Provide the (x, y) coordinate of the cell's center where the given text is located.  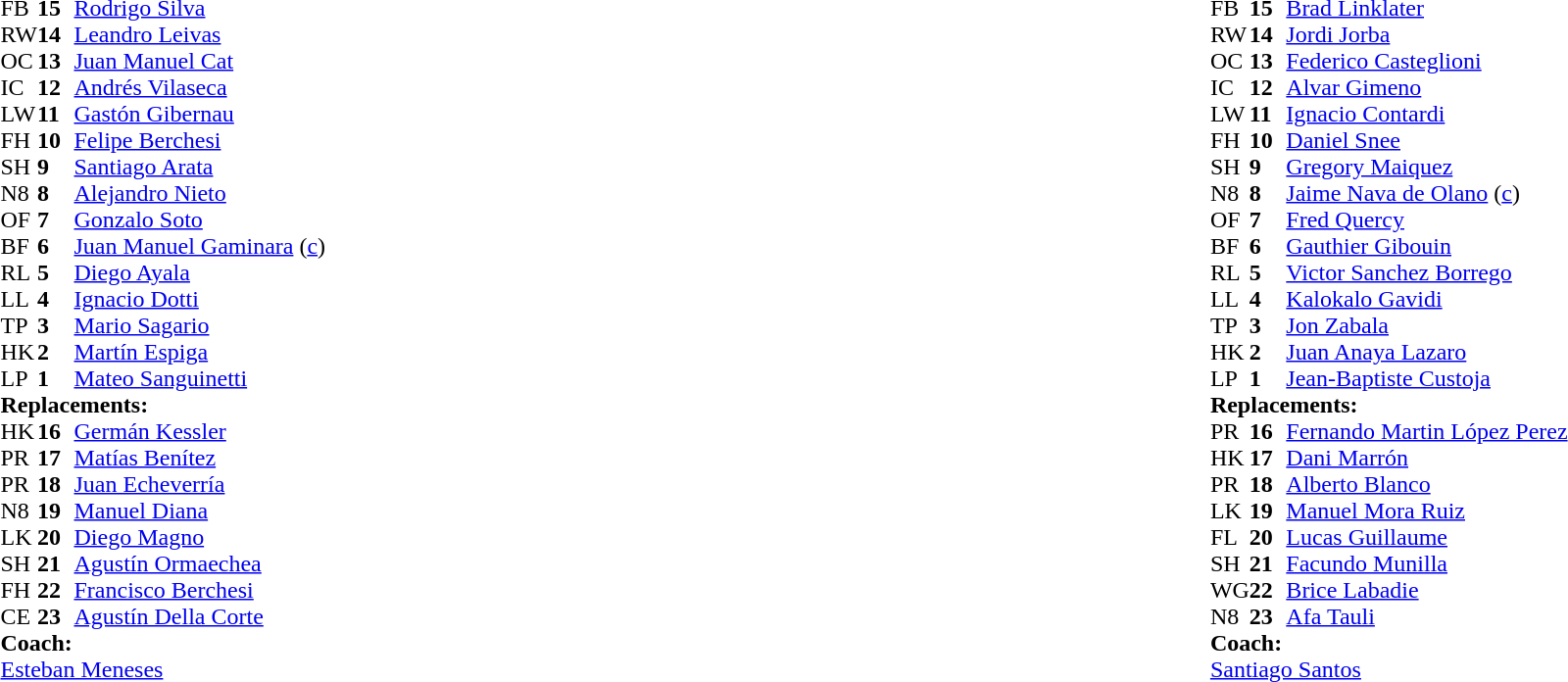
Dani Marrón (1427, 459)
Jordi Jorba (1427, 35)
Manuel Mora Ruiz (1427, 511)
CE (19, 617)
Jon Zabala (1427, 325)
Lucas Guillaume (1427, 537)
Afa Tauli (1427, 617)
Mario Sagario (200, 325)
Fernando Martin López Perez (1427, 431)
Victor Sanchez Borrego (1427, 272)
Agustín Della Corte (200, 617)
Matías Benítez (200, 459)
Daniel Snee (1427, 141)
Santiago Arata (200, 167)
Gastón Gibernau (200, 114)
Juan Manuel Gaminara (c) (200, 247)
Francisco Berchesi (200, 590)
Alejandro Nieto (200, 194)
Diego Ayala (200, 272)
Leandro Leivas (200, 35)
Juan Echeverría (200, 484)
Manuel Diana (200, 511)
Juan Manuel Cat (200, 61)
Germán Kessler (200, 431)
WG (1230, 590)
Gauthier Gibouin (1427, 247)
Juan Anaya Lazaro (1427, 353)
Felipe Berchesi (200, 141)
Jaime Nava de Olano (c) (1427, 194)
Jean-Baptiste Custoja (1427, 378)
Kalokalo Gavidi (1427, 300)
Andrés Vilaseca (200, 88)
Ignacio Contardi (1427, 114)
Brice Labadie (1427, 590)
Facundo Munilla (1427, 564)
Alvar Gimeno (1427, 88)
FL (1230, 537)
Martín Espiga (200, 353)
Fred Quercy (1427, 219)
Agustín Ormaechea (200, 564)
Diego Magno (200, 537)
Gregory Maiquez (1427, 167)
Federico Casteglioni (1427, 61)
Gonzalo Soto (200, 219)
Mateo Sanguinetti (200, 378)
Alberto Blanco (1427, 484)
Ignacio Dotti (200, 300)
